Return the [X, Y] coordinate for the center point of the cell that contains the specified text.  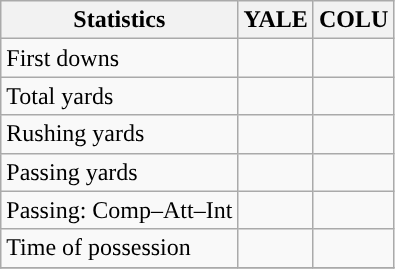
First downs [120, 58]
Passing: Comp–Att–Int [120, 210]
Total yards [120, 96]
Rushing yards [120, 134]
COLU [353, 20]
Statistics [120, 20]
Passing yards [120, 172]
Time of possession [120, 248]
YALE [276, 20]
